Provide the [X, Y] coordinate of the cell's center where the given text is located.  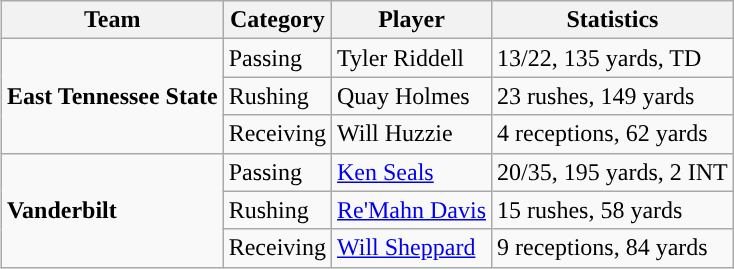
Ken Seals [412, 172]
Statistics [613, 20]
Will Huzzie [412, 134]
Category [277, 20]
Team [112, 20]
Will Sheppard [412, 248]
East Tennessee State [112, 96]
4 receptions, 62 yards [613, 134]
Quay Holmes [412, 96]
Re'Mahn Davis [412, 210]
9 receptions, 84 yards [613, 248]
Vanderbilt [112, 210]
13/22, 135 yards, TD [613, 58]
20/35, 195 yards, 2 INT [613, 172]
Tyler Riddell [412, 58]
Player [412, 20]
15 rushes, 58 yards [613, 210]
23 rushes, 149 yards [613, 96]
